Pinpoint the cell where the given text exists, returning its (X, Y) midpoint coordinate. 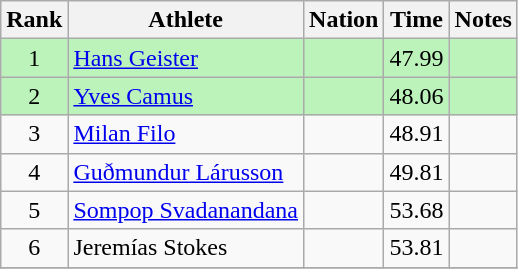
Rank (34, 20)
Hans Geister (186, 58)
5 (34, 210)
Yves Camus (186, 96)
Jeremías Stokes (186, 248)
53.68 (416, 210)
Notes (483, 20)
48.06 (416, 96)
2 (34, 96)
6 (34, 248)
Guðmundur Lárusson (186, 172)
1 (34, 58)
Sompop Svadanandana (186, 210)
53.81 (416, 248)
4 (34, 172)
Time (416, 20)
3 (34, 134)
Nation (344, 20)
49.81 (416, 172)
Athlete (186, 20)
Milan Filo (186, 134)
48.91 (416, 134)
47.99 (416, 58)
